Identify which cell holds the provided text, then report its (X, Y) central coordinate. 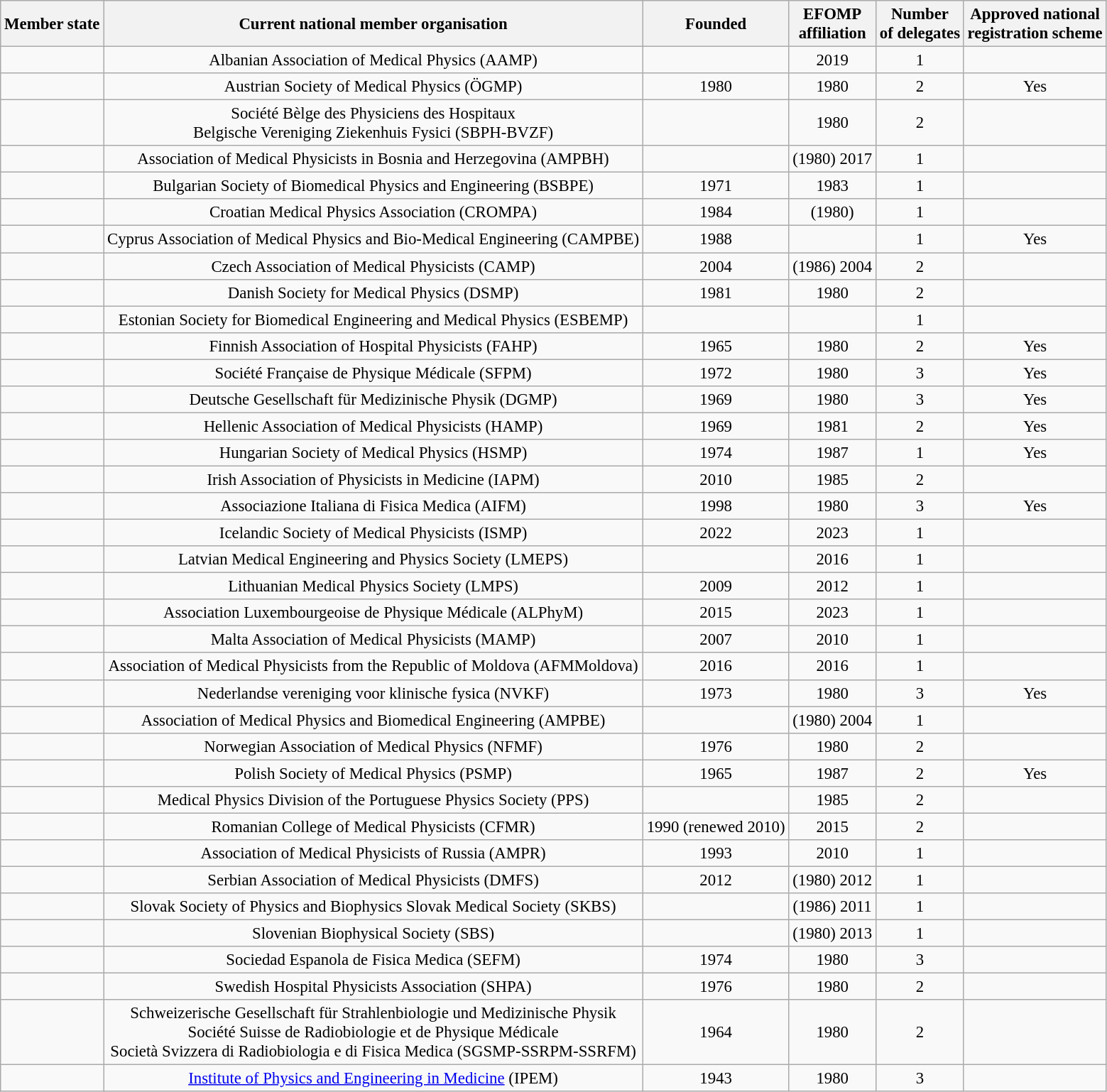
Nederlandse vereniging voor klinische fysica (NVKF) (373, 693)
1964 (716, 1032)
Numberof delegates (920, 24)
Icelandic Society of Medical Physicists (ISMP) (373, 533)
1972 (716, 373)
1988 (716, 239)
Albanian Association of Medical Physics (AAMP) (373, 60)
Cyprus Association of Medical Physics and Bio-Medical Engineering (CAMPBE) (373, 239)
Polish Society of Medical Physics (PSMP) (373, 773)
1998 (716, 506)
Member state (53, 24)
Serbian Association of Medical Physicists (DMFS) (373, 880)
Estonian Society for Biomedical Engineering and Medical Physics (ESBEMP) (373, 320)
Irish Association of Physicists in Medicine (IAPM) (373, 479)
1943 (716, 1079)
Association of Medical Physicists in Bosnia and Herzegovina (AMPBH) (373, 159)
Malta Association of Medical Physicists (MAMP) (373, 640)
Hungarian Society of Medical Physics (HSMP) (373, 453)
Lithuanian Medical Physics Society (LMPS) (373, 586)
(1980) (832, 212)
Association of Medical Physics and Biomedical Engineering (AMPBE) (373, 720)
1983 (832, 186)
Association Luxembourgeoise de Physique Médicale (ALPhyM) (373, 613)
Slovak Society of Physics and Biophysics Slovak Medical Society (SKBS) (373, 907)
Institute of Physics and Engineering in Medicine (IPEM) (373, 1079)
Norwegian Association of Medical Physics (NFMF) (373, 746)
Associazione Italiana di Fisica Medica (AIFM) (373, 506)
Approved nationalregistration scheme (1035, 24)
(1986) 2011 (832, 907)
Société Bèlge des Physiciens des HospitauxBelgische Vereniging Ziekenhuis Fysici (SBPH-BVZF) (373, 124)
Austrian Society of Medical Physics (ÖGMP) (373, 87)
1973 (716, 693)
Danish Society for Medical Physics (DSMP) (373, 293)
(1980) 2017 (832, 159)
Deutsche Gesellschaft für Medizinische Physik (DGMP) (373, 400)
(1980) 2013 (832, 934)
2009 (716, 586)
Czech Association of Medical Physicists (CAMP) (373, 266)
2007 (716, 640)
Association of Medical Physicists from the Republic of Moldova (AFMMoldova) (373, 667)
1993 (716, 853)
(1986) 2004 (832, 266)
1990 (renewed 2010) (716, 826)
Hellenic Association of Medical Physicists (HAMP) (373, 426)
Swedish Hospital Physicists Association (SHPA) (373, 987)
Sociedad Espanola de Fisica Medica (SEFM) (373, 960)
Latvian Medical Engineering and Physics Society (LMEPS) (373, 559)
Romanian College of Medical Physicists (CFMR) (373, 826)
Finnish Association of Hospital Physicists (FAHP) (373, 346)
1984 (716, 212)
Slovenian Biophysical Society (SBS) (373, 934)
Croatian Medical Physics Association (CROMPA) (373, 212)
Founded (716, 24)
EFOMPaffiliation (832, 24)
1971 (716, 186)
Current national member organisation (373, 24)
Société Française de Physique Médicale (SFPM) (373, 373)
(1980) 2012 (832, 880)
2019 (832, 60)
2022 (716, 533)
Bulgarian Society of Biomedical Physics and Engineering (BSBPE) (373, 186)
2004 (716, 266)
Medical Physics Division of the Portuguese Physics Society (PPS) (373, 800)
Association of Medical Physicists of Russia (AMPR) (373, 853)
(1980) 2004 (832, 720)
